Provide the [X, Y] coordinate of the cell's center where the given text is located.  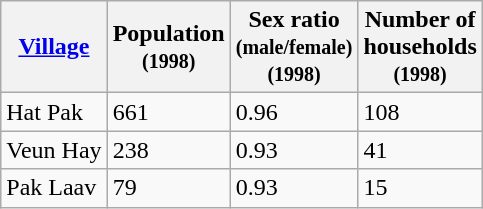
Pak Laav [54, 188]
Sex ratio(male/female)(1998) [294, 47]
Village [54, 47]
15 [420, 188]
Hat Pak [54, 112]
Number ofhouseholds(1998) [420, 47]
661 [168, 112]
Population(1998) [168, 47]
79 [168, 188]
108 [420, 112]
0.96 [294, 112]
Veun Hay [54, 150]
41 [420, 150]
238 [168, 150]
